Pinpoint the cell where the given text exists, returning its [x, y] midpoint coordinate. 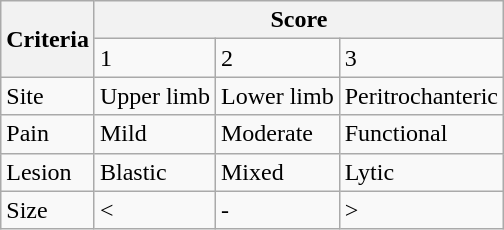
Lesion [48, 172]
Peritrochanteric [421, 96]
Pain [48, 134]
- [277, 210]
Upper limb [154, 96]
Functional [421, 134]
1 [154, 58]
Score [298, 20]
Moderate [277, 134]
Lower limb [277, 96]
< [154, 210]
Mixed [277, 172]
Blastic [154, 172]
Site [48, 96]
2 [277, 58]
Mild [154, 134]
3 [421, 58]
Criteria [48, 39]
> [421, 210]
Size [48, 210]
Lytic [421, 172]
